For the text-containing cell, return its midpoint in (X, Y) coordinate format. 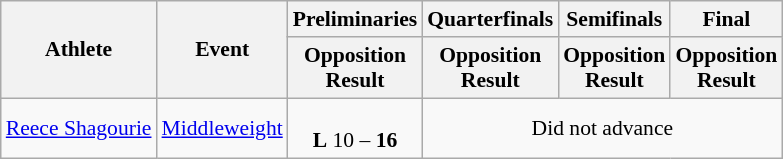
Semifinals (614, 19)
Did not advance (602, 128)
Middleweight (222, 128)
L 10 – 16 (355, 128)
Athlete (79, 50)
Final (726, 19)
Preliminaries (355, 19)
Reece Shagourie (79, 128)
Event (222, 50)
Quarterfinals (490, 19)
